For the text-containing cell, return its midpoint in (x, y) coordinate format. 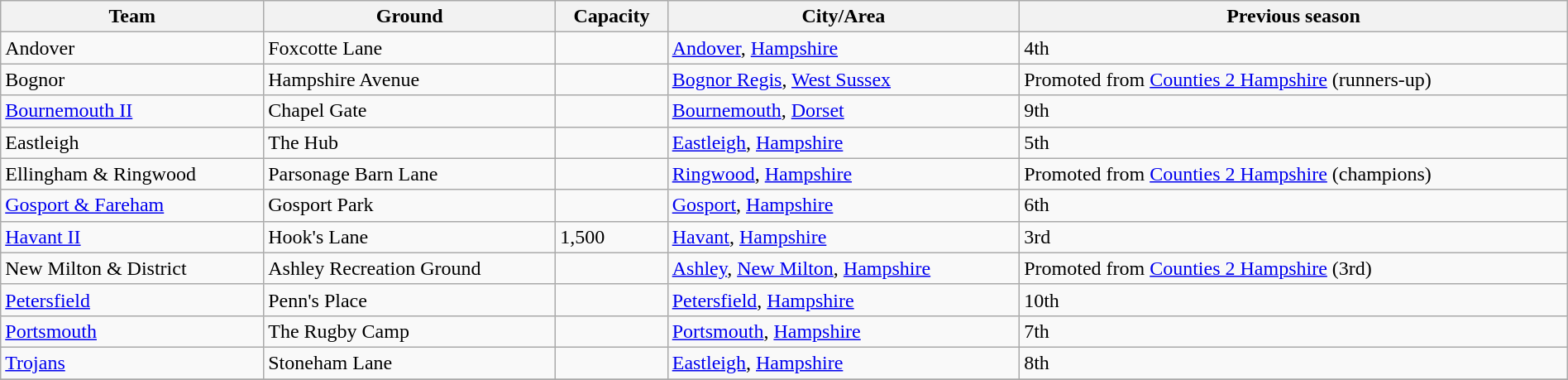
Bournemouth, Dorset (844, 111)
4th (1293, 48)
Bognor Regis, West Sussex (844, 79)
Penn's Place (410, 300)
The Hub (410, 142)
Hampshire Avenue (410, 79)
Foxcotte Lane (410, 48)
Team (132, 17)
Capacity (612, 17)
Portsmouth, Hampshire (844, 331)
Promoted from Counties 2 Hampshire (champions) (1293, 174)
Stoneham Lane (410, 363)
Havant, Hampshire (844, 237)
Hook's Lane (410, 237)
Gosport & Fareham (132, 205)
Ground (410, 17)
Promoted from Counties 2 Hampshire (3rd) (1293, 268)
Petersfield, Hampshire (844, 300)
Havant II (132, 237)
8th (1293, 363)
Trojans (132, 363)
Eastleigh (132, 142)
6th (1293, 205)
City/Area (844, 17)
Gosport Park (410, 205)
Ringwood, Hampshire (844, 174)
Portsmouth (132, 331)
1,500 (612, 237)
Previous season (1293, 17)
10th (1293, 300)
3rd (1293, 237)
Andover (132, 48)
Gosport, Hampshire (844, 205)
The Rugby Camp (410, 331)
Ashley Recreation Ground (410, 268)
Andover, Hampshire (844, 48)
Bournemouth II (132, 111)
Ashley, New Milton, Hampshire (844, 268)
Parsonage Barn Lane (410, 174)
Bognor (132, 79)
9th (1293, 111)
New Milton & District (132, 268)
Petersfield (132, 300)
Ellingham & Ringwood (132, 174)
Promoted from Counties 2 Hampshire (runners-up) (1293, 79)
5th (1293, 142)
Chapel Gate (410, 111)
7th (1293, 331)
